Search for the cell housing the specified text and yield its [x, y] center coordinate. 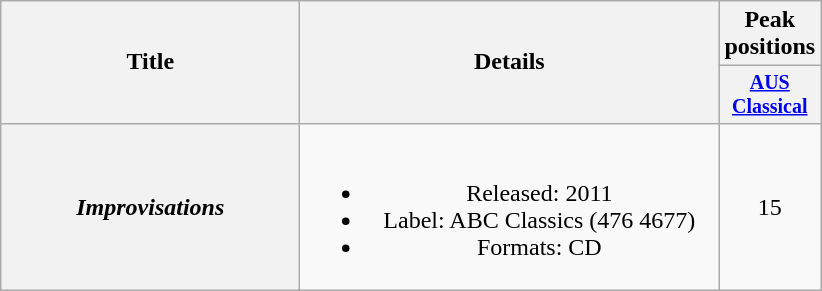
Title [150, 62]
Improvisations [150, 206]
Details [510, 62]
Released: 2011Label: ABC Classics (476 4677)Formats: CD [510, 206]
Peak positions [770, 34]
15 [770, 206]
AUS Classical [770, 94]
